Provide the (x, y) coordinate of the cell's center where the given text is located.  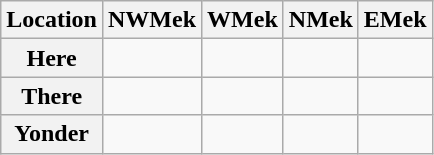
Location (52, 20)
EMek (395, 20)
Here (52, 58)
NWMek (152, 20)
Yonder (52, 134)
NMek (320, 20)
WMek (243, 20)
There (52, 96)
